Extract the (X, Y) coordinate from the center of the cell holding the provided text.  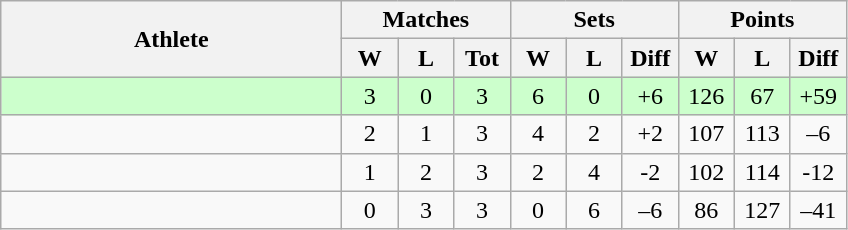
Tot (482, 58)
+2 (650, 134)
Matches (426, 20)
Sets (594, 20)
+59 (818, 96)
Athlete (172, 39)
+6 (650, 96)
127 (762, 210)
-12 (818, 172)
86 (706, 210)
Points (762, 20)
107 (706, 134)
67 (762, 96)
–41 (818, 210)
102 (706, 172)
113 (762, 134)
114 (762, 172)
126 (706, 96)
-2 (650, 172)
